Search for the cell housing the specified text and yield its [x, y] center coordinate. 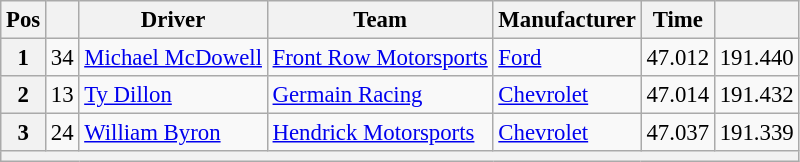
Hendrick Motorsports [380, 133]
Team [380, 20]
47.012 [678, 58]
24 [62, 133]
13 [62, 95]
Driver [173, 20]
191.440 [756, 58]
191.339 [756, 133]
Pos [24, 20]
47.014 [678, 95]
3 [24, 133]
Michael McDowell [173, 58]
191.432 [756, 95]
1 [24, 58]
Ty Dillon [173, 95]
34 [62, 58]
Ford [567, 58]
47.037 [678, 133]
Germain Racing [380, 95]
William Byron [173, 133]
Time [678, 20]
2 [24, 95]
Front Row Motorsports [380, 58]
Manufacturer [567, 20]
